Return [X, Y] of the center of cell containing provided text 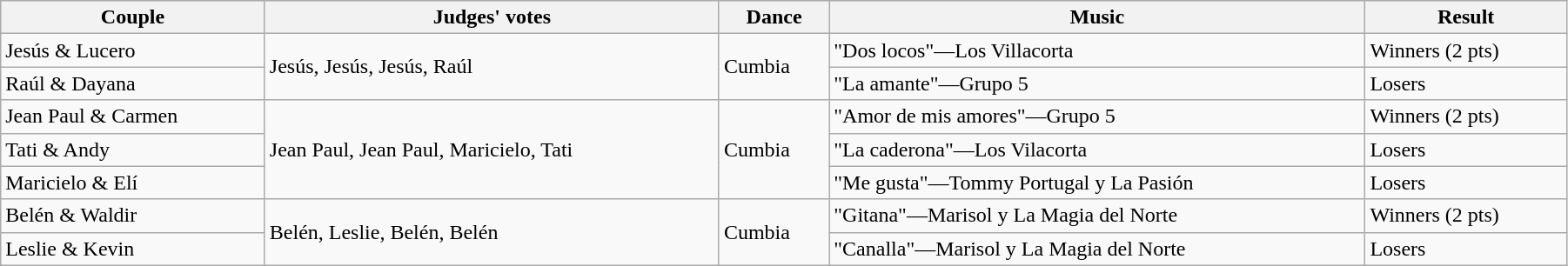
Raúl & Dayana [133, 83]
Music [1097, 17]
"La amante"—Grupo 5 [1097, 83]
Leslie & Kevin [133, 249]
Jesús, Jesús, Jesús, Raúl [492, 67]
Belén, Leslie, Belén, Belén [492, 232]
Jesús & Lucero [133, 50]
"Canalla"—Marisol y La Magia del Norte [1097, 249]
Jean Paul & Carmen [133, 116]
Maricielo & Elí [133, 183]
"La caderona"—Los Vilacorta [1097, 150]
Belén & Waldir [133, 216]
"Dos locos"—Los Villacorta [1097, 50]
"Amor de mis amores"—Grupo 5 [1097, 116]
Result [1466, 17]
Jean Paul, Jean Paul, Maricielo, Tati [492, 150]
Tati & Andy [133, 150]
Judges' votes [492, 17]
"Me gusta"—Tommy Portugal y La Pasión [1097, 183]
Dance [774, 17]
Couple [133, 17]
"Gitana"—Marisol y La Magia del Norte [1097, 216]
